Provide the [X, Y] coordinate of the cell's center where the given text is located.  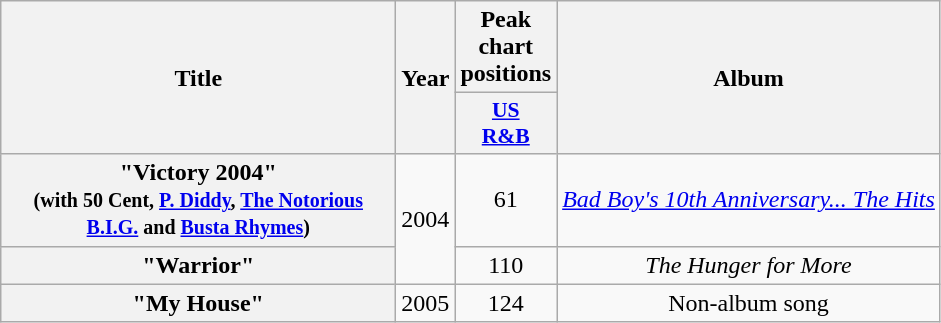
Year [426, 78]
Bad Boy's 10th Anniversary... The Hits [749, 200]
The Hunger for More [749, 265]
"Warrior" [198, 265]
USR&B [506, 124]
124 [506, 303]
2005 [426, 303]
2004 [426, 219]
Album [749, 78]
Peak chart positions [506, 47]
Non-album song [749, 303]
"Victory 2004"(with 50 Cent, P. Diddy, The Notorious B.I.G. and Busta Rhymes) [198, 200]
"My House" [198, 303]
Title [198, 78]
61 [506, 200]
110 [506, 265]
